Extract the (x, y) coordinate from the center of the cell holding the provided text.  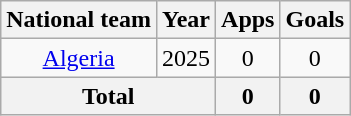
National team (79, 20)
Goals (315, 20)
Year (186, 20)
Apps (248, 20)
Total (108, 96)
2025 (186, 58)
Algeria (79, 58)
